Return the (x, y) coordinate for the center point of the cell that contains the specified text.  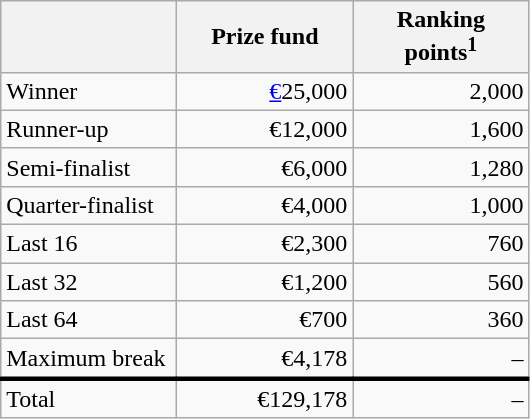
€1,200 (265, 282)
360 (441, 320)
Semi-finalist (89, 167)
2,000 (441, 91)
Winner (89, 91)
€4,178 (265, 359)
1,600 (441, 129)
Quarter-finalist (89, 205)
€12,000 (265, 129)
760 (441, 244)
560 (441, 282)
1,280 (441, 167)
€4,000 (265, 205)
1,000 (441, 205)
Maximum break (89, 359)
€700 (265, 320)
€6,000 (265, 167)
€25,000 (265, 91)
Prize fund (265, 37)
€129,178 (265, 398)
Runner-up (89, 129)
Last 16 (89, 244)
€2,300 (265, 244)
Last 64 (89, 320)
Last 32 (89, 282)
Ranking points1 (441, 37)
Total (89, 398)
